Detect which cell encompasses the target text, then output its [X, Y] center coordinate. 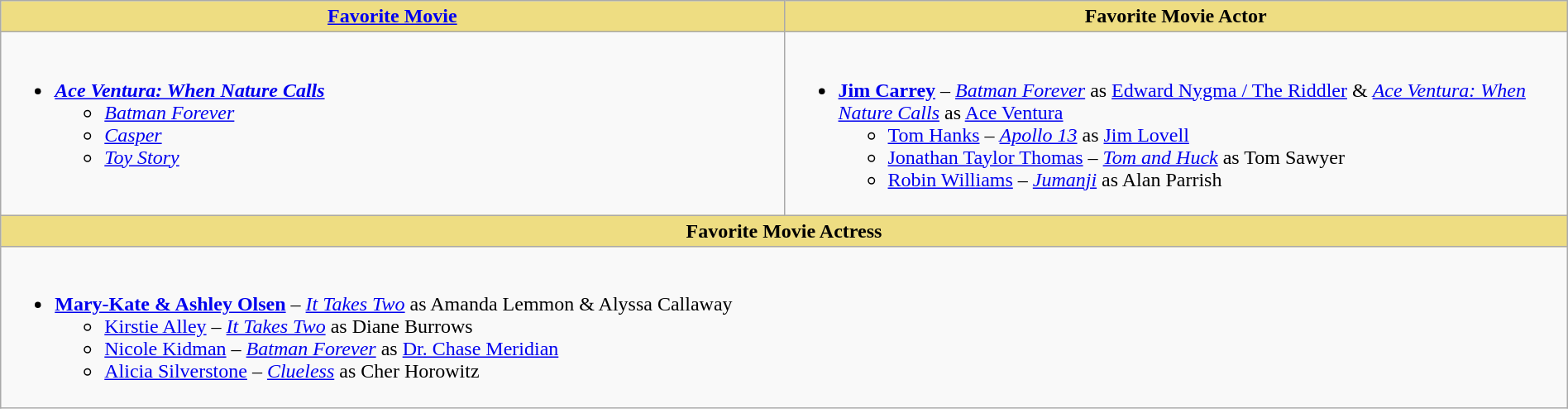
Favorite Movie Actress [784, 231]
Favorite Movie Actor [1176, 17]
Favorite Movie [392, 17]
Ace Ventura: When Nature CallsBatman ForeverCasperToy Story [392, 124]
